Output the (x, y) coordinate of the center of the cell containing the given text.  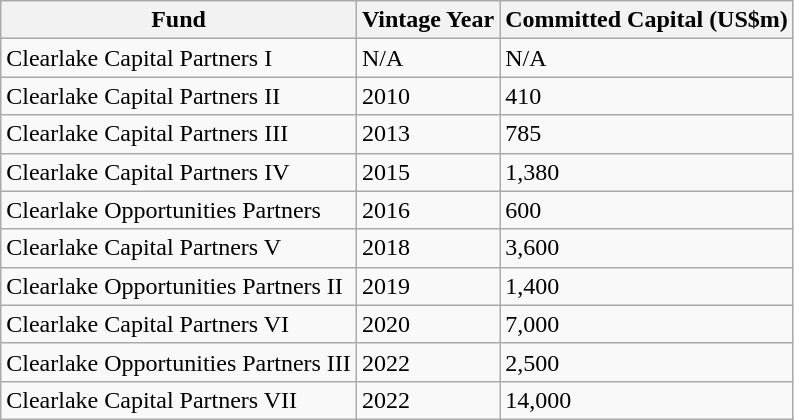
Clearlake Opportunities Partners III (179, 362)
3,600 (647, 248)
14,000 (647, 400)
600 (647, 210)
2015 (428, 172)
1,380 (647, 172)
2016 (428, 210)
1,400 (647, 286)
Vintage Year (428, 20)
785 (647, 134)
2018 (428, 248)
Clearlake Capital Partners VII (179, 400)
Clearlake Capital Partners IV (179, 172)
Fund (179, 20)
2020 (428, 324)
Clearlake Opportunities Partners II (179, 286)
Clearlake Capital Partners VI (179, 324)
410 (647, 96)
Clearlake Capital Partners I (179, 58)
2019 (428, 286)
7,000 (647, 324)
Clearlake Capital Partners V (179, 248)
2010 (428, 96)
Clearlake Opportunities Partners (179, 210)
2013 (428, 134)
Clearlake Capital Partners III (179, 134)
Clearlake Capital Partners II (179, 96)
Committed Capital (US$m) (647, 20)
2,500 (647, 362)
